Detect which cell encompasses the target text, then output its [x, y] center coordinate. 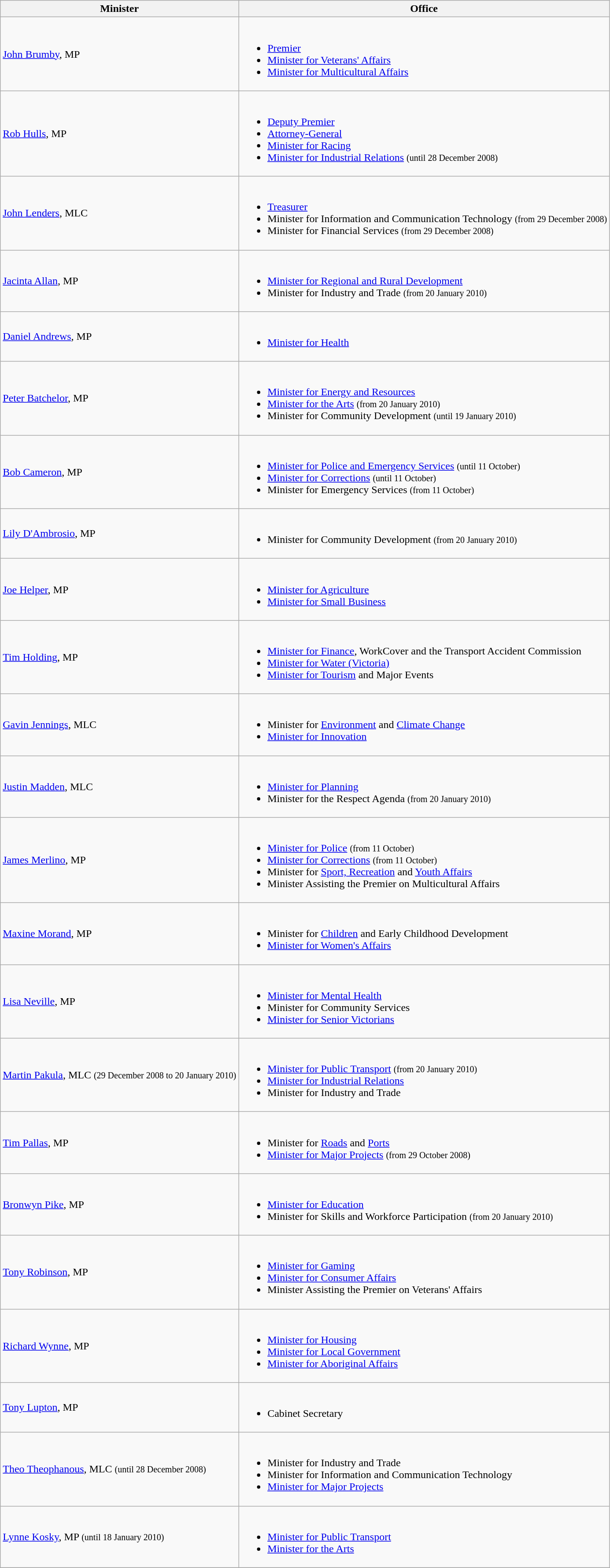
Tim Pallas, MP [120, 1143]
Minister for Health [424, 337]
Lily D'Ambrosio, MP [120, 533]
Bob Cameron, MP [120, 472]
Tim Holding, MP [120, 657]
Gavin Jennings, MLC [120, 725]
Office [424, 9]
Jacinta Allan, MP [120, 281]
Minister for Environment and Climate ChangeMinister for Innovation [424, 725]
Daniel Andrews, MP [120, 337]
Joe Helper, MP [120, 589]
Minister for Finance, WorkCover and the Transport Accident CommissionMinister for Water (Victoria)Minister for Tourism and Major Events [424, 657]
Tony Robinson, MP [120, 1272]
Rob Hulls, MP [120, 134]
Minister for AgricultureMinister for Small Business [424, 589]
Minister for HousingMinister for Local GovernmentMinister for Aboriginal Affairs [424, 1346]
Minister for Public TransportMinister for the Arts [424, 1537]
Lynne Kosky, MP (until 18 January 2010) [120, 1537]
Theo Theophanous, MLC (until 28 December 2008) [120, 1469]
TreasurerMinister for Information and Communication Technology (from 29 December 2008)Minister for Financial Services (from 29 December 2008) [424, 213]
Minister for Industry and TradeMinister for Information and Communication TechnologyMinister for Major Projects [424, 1469]
Martin Pakula, MLC (29 December 2008 to 20 January 2010) [120, 1075]
Deputy PremierAttorney-GeneralMinister for RacingMinister for Industrial Relations (until 28 December 2008) [424, 134]
Minister for Roads and PortsMinister for Major Projects (from 29 October 2008) [424, 1143]
John Lenders, MLC [120, 213]
Maxine Morand, MP [120, 934]
Minister for Mental HealthMinister for Community ServicesMinister for Senior Victorians [424, 1001]
Minister for GamingMinister for Consumer AffairsMinister Assisting the Premier on Veterans' Affairs [424, 1272]
James Merlino, MP [120, 860]
PremierMinister for Veterans' AffairsMinister for Multicultural Affairs [424, 54]
Minister for PlanningMinister for the Respect Agenda (from 20 January 2010) [424, 786]
John Brumby, MP [120, 54]
Tony Lupton, MP [120, 1408]
Lisa Neville, MP [120, 1001]
Minister for Regional and Rural DevelopmentMinister for Industry and Trade (from 20 January 2010) [424, 281]
Justin Madden, MLC [120, 786]
Cabinet Secretary [424, 1408]
Minister for Children and Early Childhood DevelopmentMinister for Women's Affairs [424, 934]
Minister for Public Transport (from 20 January 2010)Minister for Industrial RelationsMinister for Industry and Trade [424, 1075]
Minister for EducationMinister for Skills and Workforce Participation (from 20 January 2010) [424, 1204]
Peter Batchelor, MP [120, 398]
Minister for Energy and ResourcesMinister for the Arts (from 20 January 2010)Minister for Community Development (until 19 January 2010) [424, 398]
Bronwyn Pike, MP [120, 1204]
Richard Wynne, MP [120, 1346]
Minister [120, 9]
Minister for Community Development (from 20 January 2010) [424, 533]
